Provide the [x, y] coordinate of the cell's center where the given text is located.  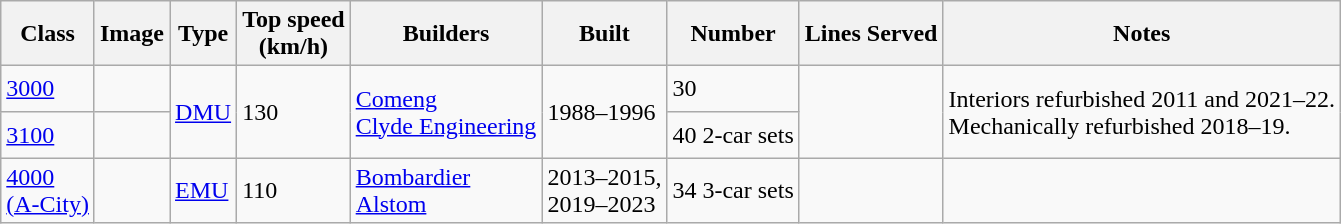
2013–2015,2019–2023 [604, 190]
Builders [446, 34]
Top speed(km/h) [294, 34]
Class [48, 34]
Notes [1142, 34]
3100 [48, 135]
3000 [48, 89]
ComengClyde Engineering [446, 112]
130 [294, 112]
Type [204, 34]
34 3-car sets [733, 190]
Number [733, 34]
DMU [204, 112]
Interiors refurbished 2011 and 2021–22.Mechanically refurbished 2018–19. [1142, 112]
110 [294, 190]
40 2-car sets [733, 135]
1988–1996 [604, 112]
30 [733, 89]
Lines Served [871, 34]
Built [604, 34]
4000(A-City) [48, 190]
Image [132, 34]
BombardierAlstom [446, 190]
EMU [204, 190]
